For the text-containing cell, return its midpoint in [x, y] coordinate format. 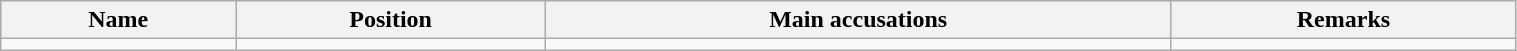
Name [118, 20]
Main accusations [858, 20]
Remarks [1344, 20]
Position [391, 20]
